Pinpoint the cell where the given text exists, returning its [X, Y] midpoint coordinate. 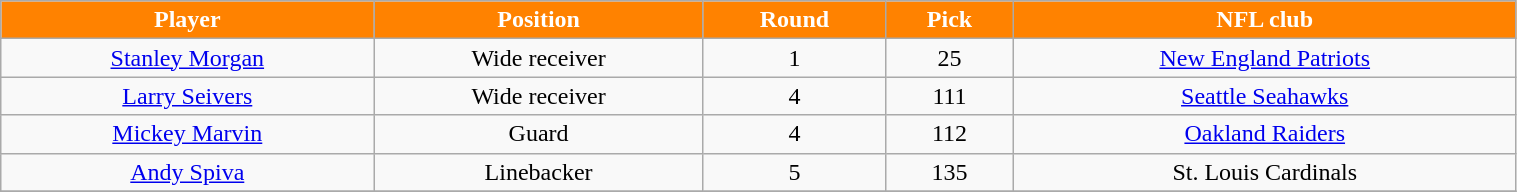
Larry Seivers [188, 96]
Guard [538, 134]
Round [794, 20]
Andy Spiva [188, 172]
25 [950, 58]
NFL club [1264, 20]
112 [950, 134]
5 [794, 172]
St. Louis Cardinals [1264, 172]
New England Patriots [1264, 58]
Position [538, 20]
Pick [950, 20]
Stanley Morgan [188, 58]
1 [794, 58]
Seattle Seahawks [1264, 96]
Player [188, 20]
135 [950, 172]
Linebacker [538, 172]
Mickey Marvin [188, 134]
111 [950, 96]
Oakland Raiders [1264, 134]
